Scan for the cell matching the given text and deliver its [x, y] coordinate at center. 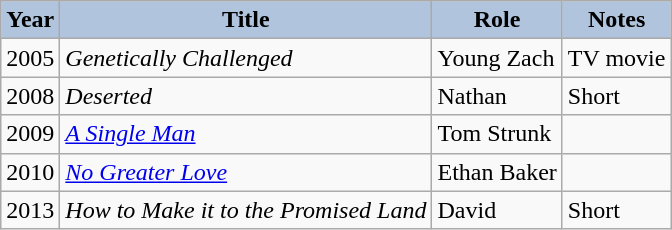
2009 [30, 134]
Deserted [246, 96]
2010 [30, 172]
2005 [30, 58]
Role [497, 20]
Notes [616, 20]
Ethan Baker [497, 172]
David [497, 210]
Genetically Challenged [246, 58]
How to Make it to the Promised Land [246, 210]
2013 [30, 210]
No Greater Love [246, 172]
Nathan [497, 96]
Title [246, 20]
Young Zach [497, 58]
A Single Man [246, 134]
Year [30, 20]
2008 [30, 96]
Tom Strunk [497, 134]
TV movie [616, 58]
